Return [X, Y] of the center of cell containing provided text 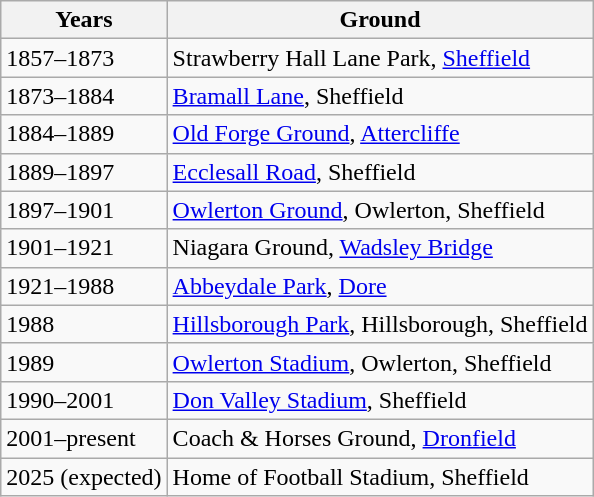
Home of Football Stadium, Sheffield [380, 477]
Hillsborough Park, Hillsborough, Sheffield [380, 324]
Ground [380, 20]
Old Forge Ground, Attercliffe [380, 134]
1873–1884 [84, 96]
Strawberry Hall Lane Park, Sheffield [380, 58]
Abbeydale Park, Dore [380, 286]
1884–1889 [84, 134]
2025 (expected) [84, 477]
Owlerton Stadium, Owlerton, Sheffield [380, 362]
Years [84, 20]
Don Valley Stadium, Sheffield [380, 400]
1921–1988 [84, 286]
Bramall Lane, Sheffield [380, 96]
1889–1897 [84, 172]
1897–1901 [84, 210]
Ecclesall Road, Sheffield [380, 172]
Coach & Horses Ground, Dronfield [380, 438]
Niagara Ground, Wadsley Bridge [380, 248]
Owlerton Ground, Owlerton, Sheffield [380, 210]
1990–2001 [84, 400]
1989 [84, 362]
1857–1873 [84, 58]
2001–present [84, 438]
1988 [84, 324]
1901–1921 [84, 248]
